Find where the given text appears and provide that cell's center as [X, Y] coordinate. 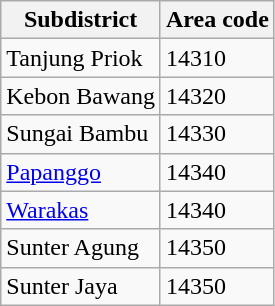
Kebon Bawang [81, 96]
Area code [217, 20]
Warakas [81, 210]
Subdistrict [81, 20]
14330 [217, 134]
14310 [217, 58]
14320 [217, 96]
Sunter Jaya [81, 286]
Papanggo [81, 172]
Sungai Bambu [81, 134]
Tanjung Priok [81, 58]
Sunter Agung [81, 248]
